Find where the given text appears and provide that cell's center as [x, y] coordinate. 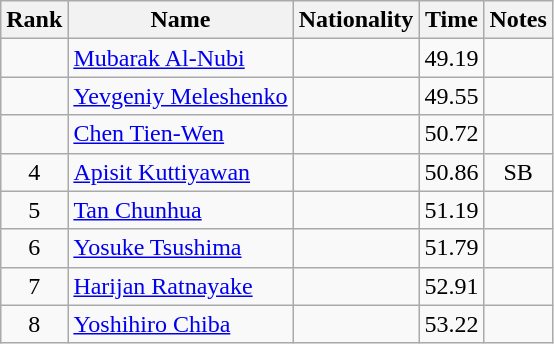
Yoshihiro Chiba [180, 324]
Notes [518, 20]
Mubarak Al-Nubi [180, 58]
49.55 [452, 96]
Yevgeniy Meleshenko [180, 96]
Time [452, 20]
49.19 [452, 58]
Nationality [356, 20]
53.22 [452, 324]
51.19 [452, 210]
50.86 [452, 172]
50.72 [452, 134]
Name [180, 20]
Tan Chunhua [180, 210]
Harijan Ratnayake [180, 286]
SB [518, 172]
Yosuke Tsushima [180, 248]
5 [34, 210]
7 [34, 286]
Rank [34, 20]
Chen Tien-Wen [180, 134]
Apisit Kuttiyawan [180, 172]
51.79 [452, 248]
6 [34, 248]
4 [34, 172]
52.91 [452, 286]
8 [34, 324]
